Find where the given text appears and provide that cell's center as [X, Y] coordinate. 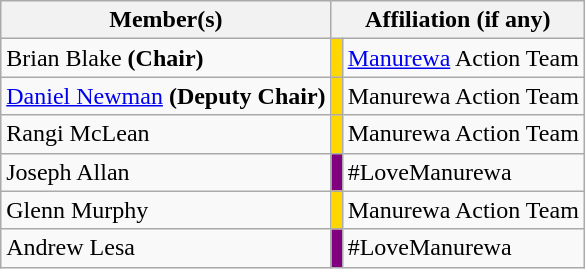
Rangi McLean [166, 134]
Member(s) [166, 20]
Brian Blake (Chair) [166, 58]
Andrew Lesa [166, 248]
Daniel Newman (Deputy Chair) [166, 96]
Glenn Murphy [166, 210]
Affiliation (if any) [458, 20]
Joseph Allan [166, 172]
